Return [x, y] of the center of cell containing provided text 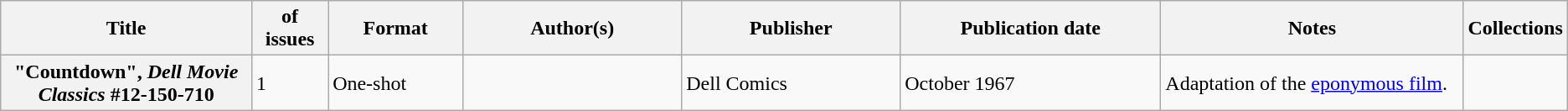
Notes [1312, 29]
Adaptation of the eponymous film. [1312, 82]
1 [290, 82]
"Countdown", Dell Movie Classics #12-150-710 [126, 82]
Collections [1515, 29]
One-shot [395, 82]
Author(s) [573, 29]
Dell Comics [791, 82]
of issues [290, 29]
Publisher [791, 29]
Publication date [1030, 29]
Title [126, 29]
October 1967 [1030, 82]
Format [395, 29]
